Locate the cell with the specified text and output its [x, y] center coordinate. 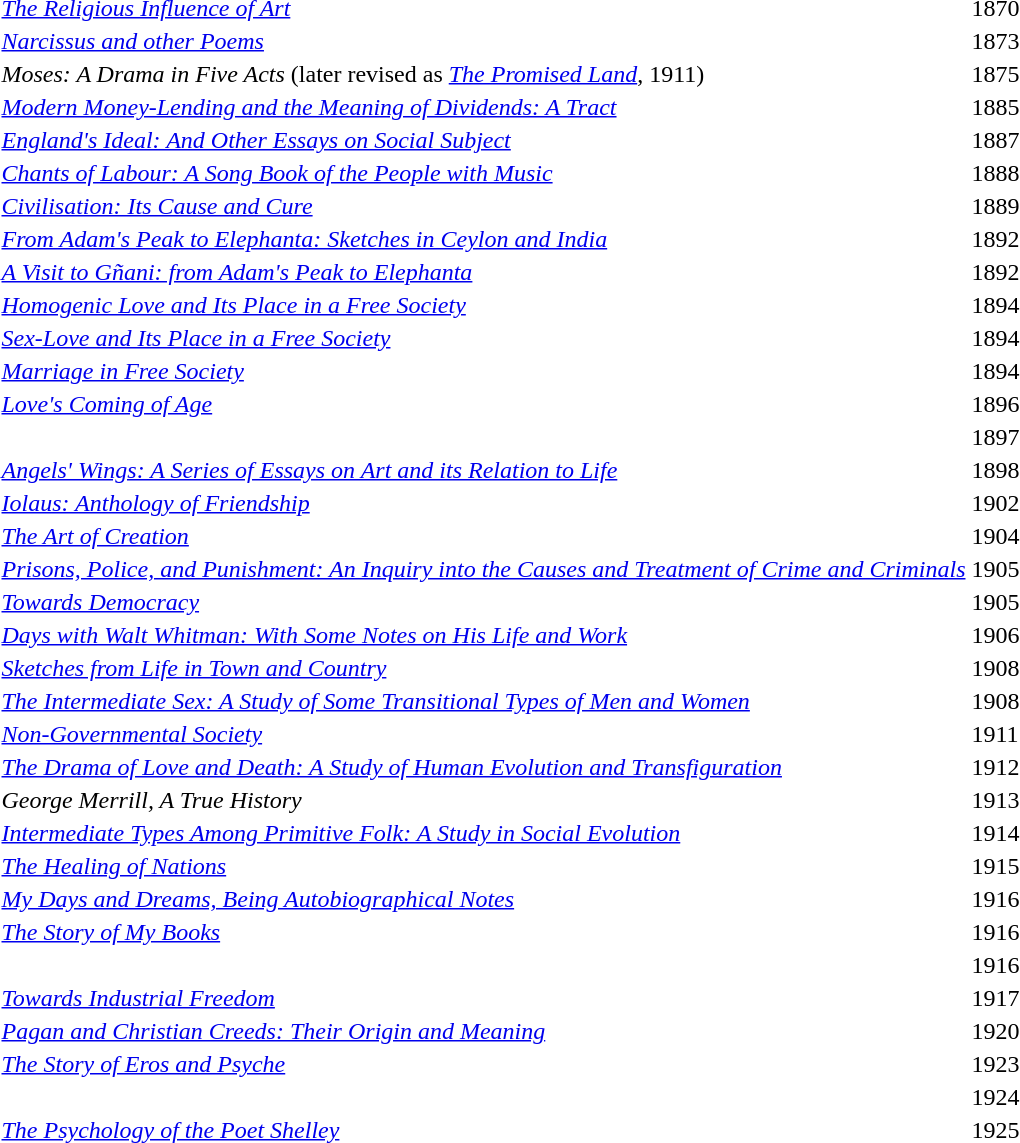
Non-Governmental Society [484, 734]
Narcissus and other Poems [484, 41]
Moses: A Drama in Five Acts (later revised as The Promised Land, 1911) [484, 74]
The Story of Eros and Psyche [484, 1064]
Days with Walt Whitman: With Some Notes on His Life and Work [484, 635]
England's Ideal: And Other Essays on Social Subject [484, 140]
From Adam's Peak to Elephanta: Sketches in Ceylon and India [484, 239]
The Healing of Nations [484, 866]
Towards Industrial Freedom [484, 998]
Intermediate Types Among Primitive Folk: A Study in Social Evolution [484, 833]
The Story of My Books [484, 932]
Towards Democracy [484, 602]
Chants of Labour: A Song Book of the People with Music [484, 173]
Prisons, Police, and Punishment: An Inquiry into the Causes and Treatment of Crime and Criminals [484, 569]
The Drama of Love and Death: A Study of Human Evolution and Transfiguration [484, 767]
Marriage in Free Society [484, 371]
The Art of Creation [484, 536]
Iolaus: Anthology of Friendship [484, 503]
A Visit to Gñani: from Adam's Peak to Elephanta [484, 272]
The Intermediate Sex: A Study of Some Transitional Types of Men and Women [484, 701]
Angels' Wings: A Series of Essays on Art and its Relation to Life [484, 470]
Modern Money-Lending and the Meaning of Dividends: A Tract [484, 107]
Civilisation: Its Cause and Cure [484, 206]
Pagan and Christian Creeds: Their Origin and Meaning [484, 1031]
Sex-Love and Its Place in a Free Society [484, 338]
My Days and Dreams, Being Autobiographical Notes [484, 899]
Love's Coming of Age [484, 404]
Homogenic Love and Its Place in a Free Society [484, 305]
George Merrill, A True History [484, 800]
Sketches from Life in Town and Country [484, 668]
